Output the (X, Y) coordinate of the center of the cell containing the given text.  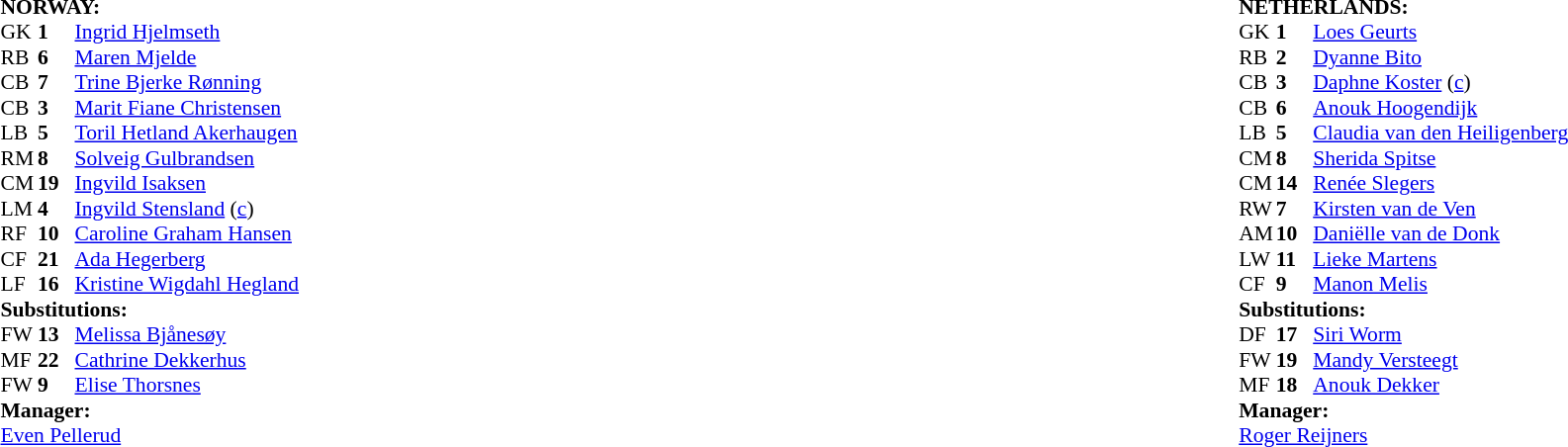
Mandy Versteegt (1440, 360)
Kirsten van de Ven (1440, 209)
16 (56, 284)
Daphne Koster (c) (1440, 82)
LM (19, 209)
14 (1295, 183)
Melissa Bjånesøy (188, 335)
Anouk Hoogendijk (1440, 108)
Marit Fiane Christensen (188, 108)
LF (19, 284)
Trine Bjerke Rønning (188, 82)
Solveig Gulbrandsen (188, 158)
Daniëlle van de Donk (1440, 234)
Loes Geurts (1440, 33)
Lieke Martens (1440, 259)
Elise Thorsnes (188, 385)
Toril Hetland Akerhaugen (188, 134)
RF (19, 234)
Claudia van den Heiligenberg (1440, 134)
RM (19, 158)
Kristine Wigdahl Hegland (188, 284)
RW (1257, 209)
21 (56, 259)
Cathrine Dekkerhus (188, 360)
13 (56, 335)
AM (1257, 234)
4 (56, 209)
Manon Melis (1440, 284)
Anouk Dekker (1440, 385)
Siri Worm (1440, 335)
Ingrid Hjelmseth (188, 33)
Ingvild Isaksen (188, 183)
Ingvild Stensland (c) (188, 209)
Ada Hegerberg (188, 259)
Sherida Spitse (1440, 158)
LW (1257, 259)
Renée Slegers (1440, 183)
17 (1295, 335)
DF (1257, 335)
Maren Mjelde (188, 57)
Dyanne Bito (1440, 57)
Caroline Graham Hansen (188, 234)
2 (1295, 57)
18 (1295, 385)
11 (1295, 259)
22 (56, 360)
